Return the (X, Y) coordinate for the center point of the cell that contains the specified text.  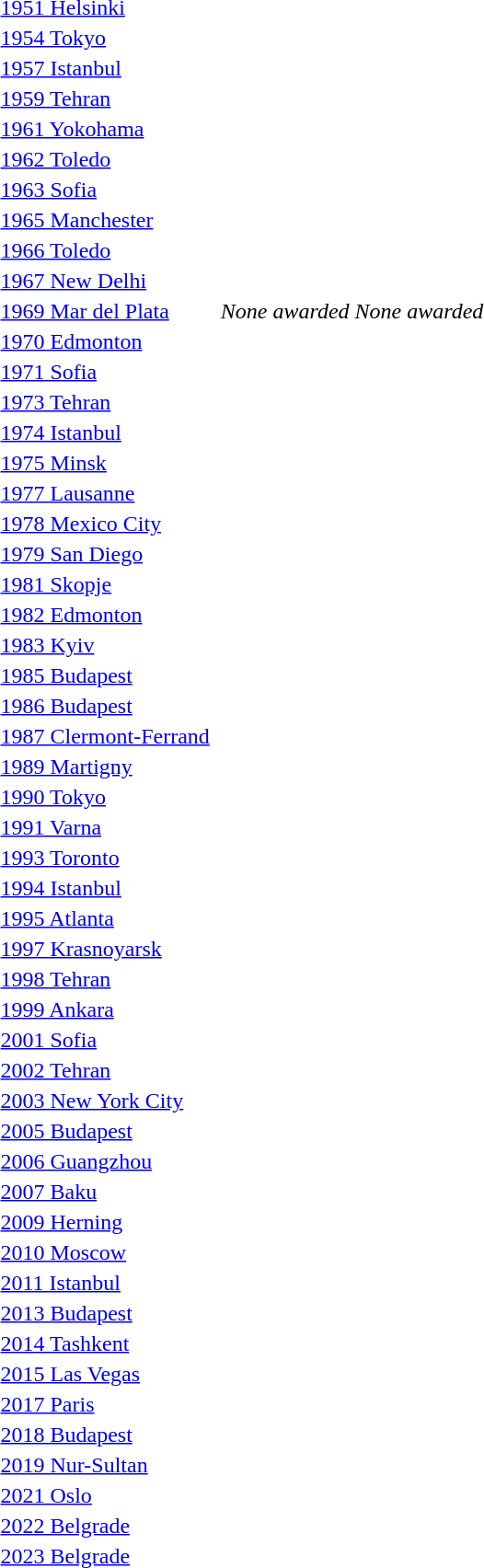
None awarded (285, 311)
